Pinpoint the cell where the given text exists, returning its (x, y) midpoint coordinate. 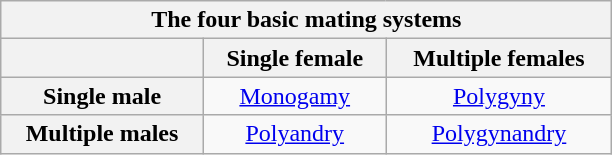
Multiple males (102, 134)
Polyandry (294, 134)
Single female (294, 58)
Monogamy (294, 96)
Polygynandry (499, 134)
Single male (102, 96)
The four basic mating systems (306, 20)
Polygyny (499, 96)
Multiple females (499, 58)
